Return (x, y) of the center of cell containing provided text 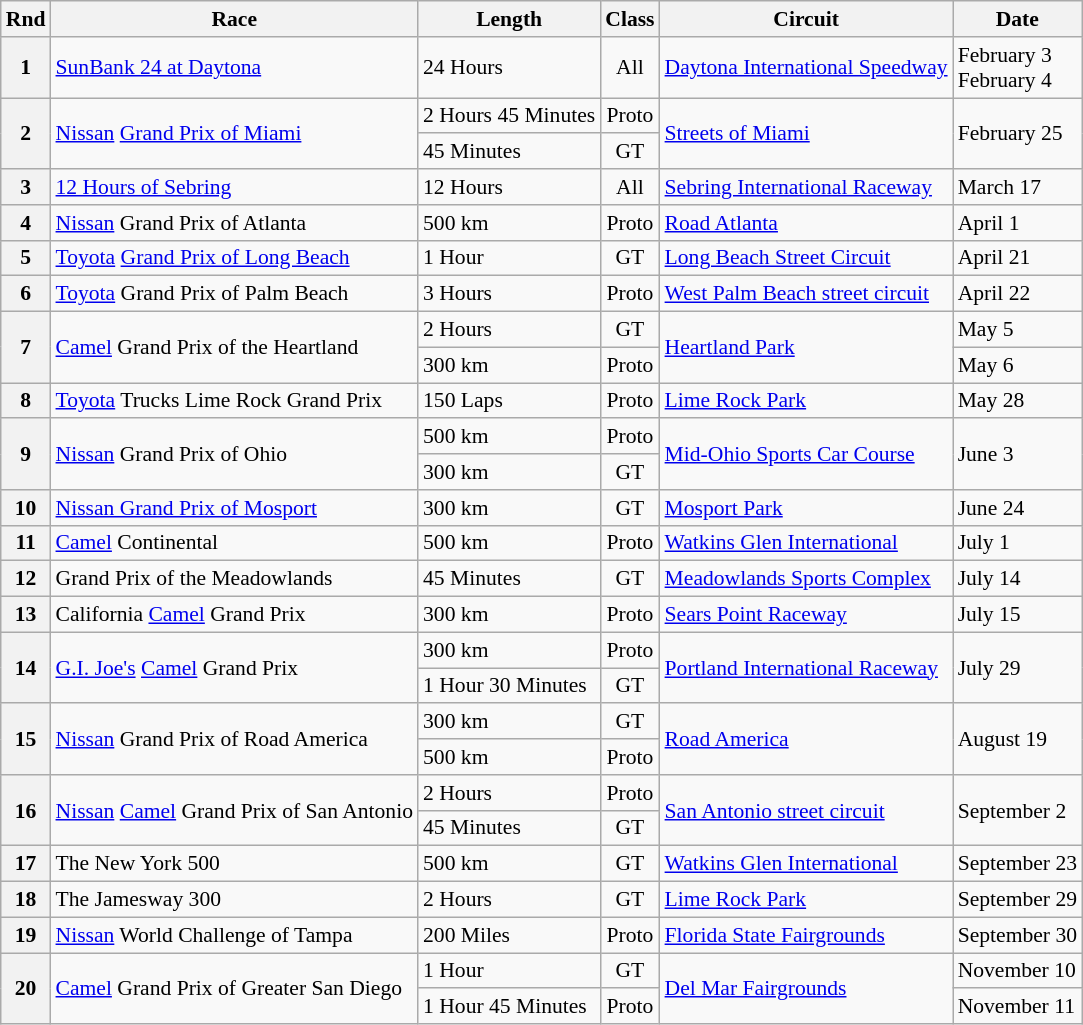
Nissan Grand Prix of Atlanta (234, 223)
15 (26, 740)
The Jamesway 300 (234, 900)
200 Miles (509, 935)
Toyota Trucks Lime Rock Grand Prix (234, 401)
Nissan World Challenge of Tampa (234, 935)
G.I. Joe's Camel Grand Prix (234, 668)
July 29 (1018, 668)
Camel Grand Prix of Greater San Diego (234, 988)
3 (26, 187)
Camel Grand Prix of the Heartland (234, 348)
150 Laps (509, 401)
Florida State Fairgrounds (806, 935)
Race (234, 19)
3 Hours (509, 294)
12 (26, 579)
24 Hours (509, 68)
February 3February 4 (1018, 68)
Long Beach Street Circuit (806, 258)
14 (26, 668)
Nissan Grand Prix of Miami (234, 134)
July 14 (1018, 579)
10 (26, 508)
June 24 (1018, 508)
March 17 (1018, 187)
12 Hours of Sebring (234, 187)
November 11 (1018, 1007)
Class (630, 19)
West Palm Beach street circuit (806, 294)
Nissan Grand Prix of Ohio (234, 454)
11 (26, 543)
Nissan Grand Prix of Mosport (234, 508)
5 (26, 258)
Mid-Ohio Sports Car Course (806, 454)
Nissan Grand Prix of Road America (234, 740)
May 6 (1018, 365)
7 (26, 348)
1 Hour 45 Minutes (509, 1007)
Circuit (806, 19)
September 30 (1018, 935)
April 21 (1018, 258)
17 (26, 864)
Road America (806, 740)
9 (26, 454)
Toyota Grand Prix of Long Beach (234, 258)
13 (26, 615)
May 5 (1018, 330)
California Camel Grand Prix (234, 615)
SunBank 24 at Daytona (234, 68)
Streets of Miami (806, 134)
August 19 (1018, 740)
May 28 (1018, 401)
July 1 (1018, 543)
19 (26, 935)
November 10 (1018, 971)
September 23 (1018, 864)
Meadowlands Sports Complex (806, 579)
1 (26, 68)
Length (509, 19)
June 3 (1018, 454)
Del Mar Fairgrounds (806, 988)
Rnd (26, 19)
April 22 (1018, 294)
Heartland Park (806, 348)
2 (26, 134)
September 2 (1018, 810)
20 (26, 988)
February 25 (1018, 134)
Date (1018, 19)
April 1 (1018, 223)
Camel Continental (234, 543)
San Antonio street circuit (806, 810)
8 (26, 401)
4 (26, 223)
Sebring International Raceway (806, 187)
2 Hours 45 Minutes (509, 116)
Mosport Park (806, 508)
Sears Point Raceway (806, 615)
July 15 (1018, 615)
12 Hours (509, 187)
16 (26, 810)
Road Atlanta (806, 223)
Grand Prix of the Meadowlands (234, 579)
The New York 500 (234, 864)
Portland International Raceway (806, 668)
Daytona International Speedway (806, 68)
6 (26, 294)
Toyota Grand Prix of Palm Beach (234, 294)
Nissan Camel Grand Prix of San Antonio (234, 810)
September 29 (1018, 900)
18 (26, 900)
1 Hour 30 Minutes (509, 686)
